Capture the cell that displays the provided text and extract its (x, y) central coordinate. 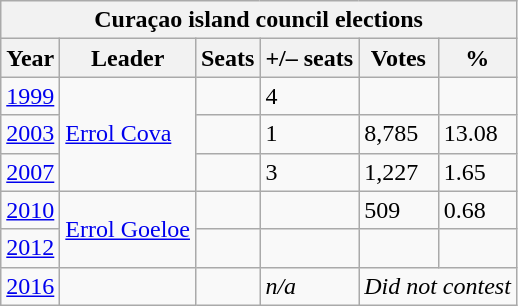
Errol Goeloe (128, 229)
13.08 (477, 134)
2012 (30, 248)
Errol Cova (128, 134)
2003 (30, 134)
1.65 (477, 172)
509 (399, 210)
1,227 (399, 172)
Votes (399, 58)
2010 (30, 210)
% (477, 58)
3 (310, 172)
n/a (310, 286)
1999 (30, 96)
+/– seats (310, 58)
0.68 (477, 210)
8,785 (399, 134)
Curaçao island council elections (259, 20)
2016 (30, 286)
4 (310, 96)
2007 (30, 172)
1 (310, 134)
Seats (227, 58)
Year (30, 58)
Leader (128, 58)
Did not contest (438, 286)
